Return [X, Y] of the center of cell containing provided text 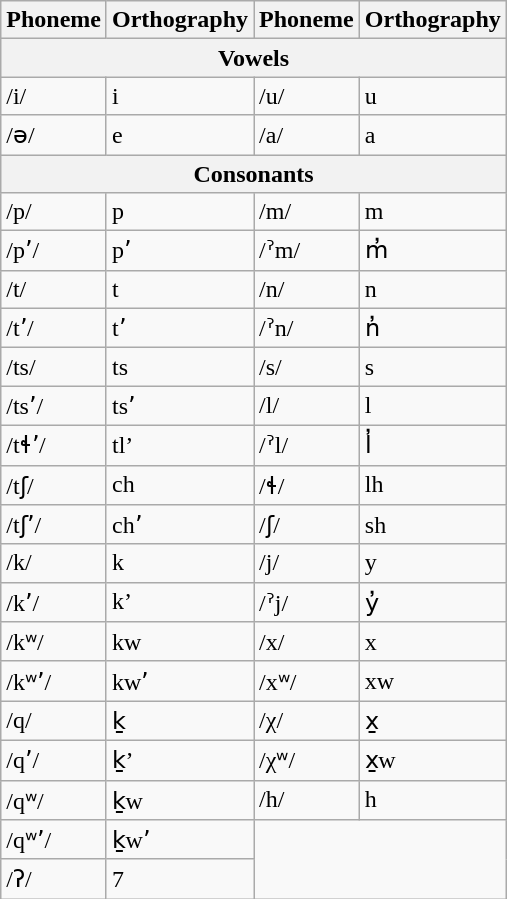
/ˀl/ [307, 445]
/χʷ/ [307, 760]
/q/ [54, 721]
e [180, 135]
y [432, 563]
ḵ [180, 721]
ḵwʼ [180, 840]
/qʷ/ [54, 800]
/j/ [307, 563]
k’ [180, 602]
/a/ [307, 135]
/tʃʼ/ [54, 525]
n̓ [432, 328]
pʼ [180, 251]
/tʃ/ [54, 485]
h [432, 800]
/kʷ/ [54, 642]
chʼ [180, 525]
l̓ [432, 445]
/ɬ/ [307, 485]
/qʷʼ/ [54, 840]
/ˀj/ [307, 602]
tsʼ [180, 406]
u [432, 96]
/tʼ/ [54, 328]
/ʔ/ [54, 879]
t [180, 289]
ch [180, 485]
/tsʼ/ [54, 406]
/χ/ [307, 721]
i [180, 96]
x̱ [432, 721]
x̱w [432, 760]
Vowels [254, 58]
m̓ [432, 251]
p [180, 212]
/k/ [54, 563]
ḵw [180, 800]
/tɬʼ/ [54, 445]
/u/ [307, 96]
/t/ [54, 289]
/p/ [54, 212]
7 [180, 879]
/ˀn/ [307, 328]
y̓ [432, 602]
/s/ [307, 367]
m [432, 212]
/n/ [307, 289]
l [432, 406]
k [180, 563]
n [432, 289]
/kʷʼ/ [54, 681]
a [432, 135]
tʼ [180, 328]
/h/ [307, 800]
/xʷ/ [307, 681]
/ts/ [54, 367]
xw [432, 681]
/pʼ/ [54, 251]
/kʼ/ [54, 602]
/ə/ [54, 135]
/i/ [54, 96]
ḵ’ [180, 760]
lh [432, 485]
/x/ [307, 642]
tl’ [180, 445]
Consonants [254, 173]
kwʼ [180, 681]
/l/ [307, 406]
kw [180, 642]
s [432, 367]
/ʃ/ [307, 525]
x [432, 642]
/m/ [307, 212]
/qʼ/ [54, 760]
/ˀm/ [307, 251]
ts [180, 367]
sh [432, 525]
